Capture the cell that displays the provided text and extract its (x, y) central coordinate. 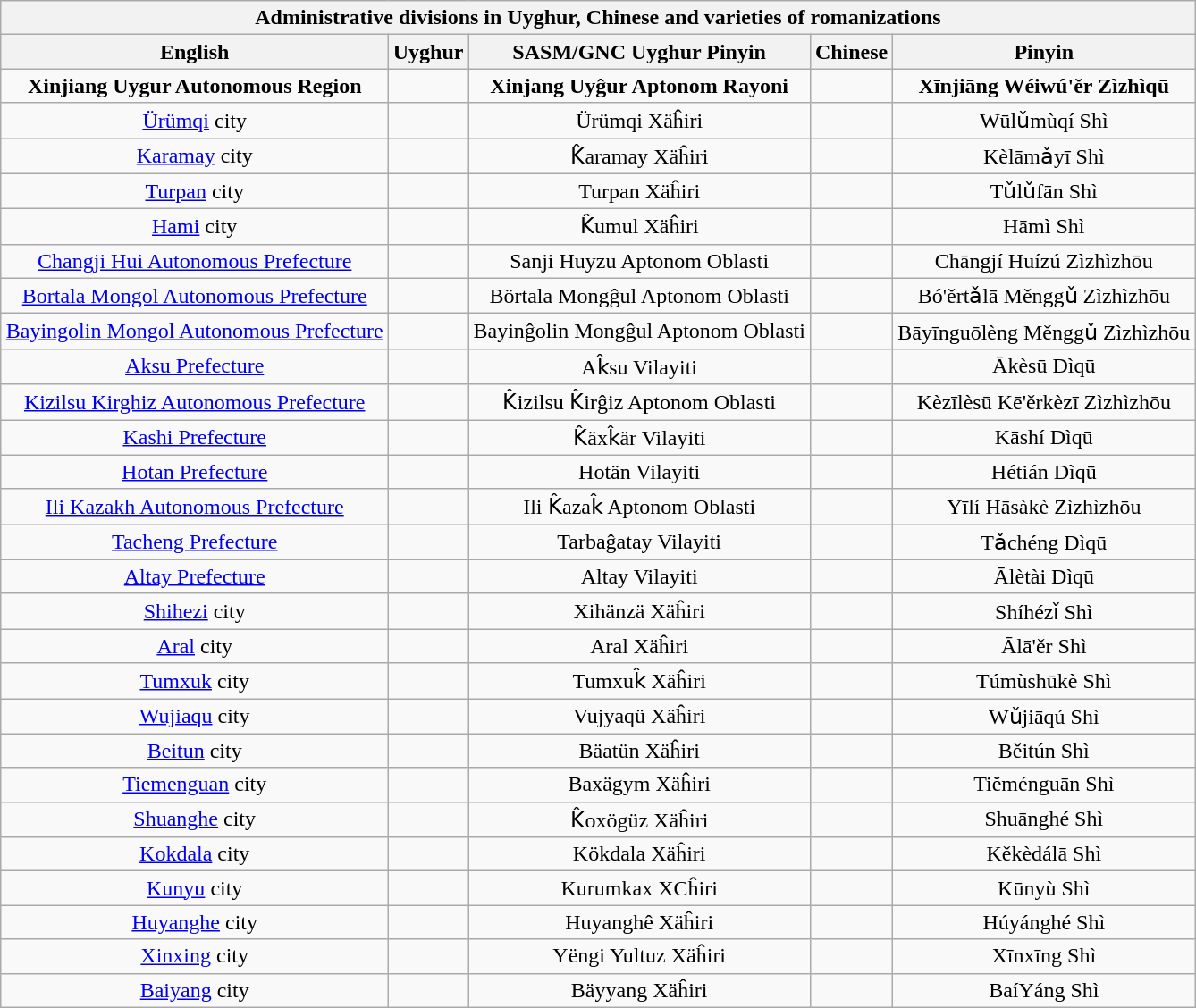
Ak̂su Vilayiti (639, 366)
Kunyu city (195, 888)
Tiĕménguān Shì (1044, 785)
Baiyang city (195, 990)
Hāmì Shì (1044, 227)
Aral Xäĥiri (639, 646)
Ākèsū Dìqū (1044, 366)
Xīnxīng Shì (1044, 956)
Hotän Vilayiti (639, 472)
Sanji Huyzu Aptonom Oblasti (639, 261)
Shihezi city (195, 611)
K̂aramay Xäĥiri (639, 155)
Kāshí Dìqū (1044, 438)
Shuānghé Shì (1044, 819)
K̂umul Xäĥiri (639, 227)
Kashi Prefecture (195, 438)
Húyánghé Shì (1044, 922)
Bó'ěrtǎlā Měnggǔ Zìzhìzhōu (1044, 296)
Aksu Prefecture (195, 366)
Shuanghe city (195, 819)
Kizilsu Kirghiz Autonomous Prefecture (195, 402)
Hotan Prefecture (195, 472)
Ürümqi Xäĥiri (639, 121)
Pinyin (1044, 52)
Administrative divisions in Uyghur, Chinese and varieties of romanizations (598, 18)
Vujyaqü Xäĥiri (639, 717)
Tǎchéng Dìqū (1044, 542)
Bāyīnguōlèng Měnggǔ Zìzhìzhōu (1044, 332)
Bayinĝolin Mongĝul Aptonom Oblasti (639, 332)
Beitun city (195, 751)
Tumxuk city (195, 681)
Bäyyang Xäĥiri (639, 990)
Huyanghe city (195, 922)
Tarbaĝatay Vilayiti (639, 542)
Kökdala Xäĥiri (639, 854)
Changji Hui Autonomous Prefecture (195, 261)
Tiemenguan city (195, 785)
Uyghur (428, 52)
Kūnyù Shì (1044, 888)
Tumxuk̂ Xäĥiri (639, 681)
Ili Kazakh Autonomous Prefecture (195, 507)
K̂äxk̂är Vilayiti (639, 438)
K̂izilsu K̂irĝiz Aptonom Oblasti (639, 402)
Túmùshūkè Shì (1044, 681)
Yīlí Hāsàkè Zìzhìzhōu (1044, 507)
Kěkèdálā Shì (1044, 854)
Xinxing city (195, 956)
BaíYáng Shì (1044, 990)
Xihänzä Xäĥiri (639, 611)
Bortala Mongol Autonomous Prefecture (195, 296)
Wujiaqu city (195, 717)
Kokdala city (195, 854)
Wūlǔmùqí Shì (1044, 121)
Altay Prefecture (195, 576)
Altay Vilayiti (639, 576)
SASM/GNC Uyghur Pinyin (639, 52)
Kurumkax XCĥiri (639, 888)
Aral city (195, 646)
K̂oxögüz Xäĥiri (639, 819)
Hami city (195, 227)
Wǔjiāqú Shì (1044, 717)
Tacheng Prefecture (195, 542)
Chinese (851, 52)
Turpan Xäĥiri (639, 191)
Turpan city (195, 191)
Běitún Shì (1044, 751)
Xinjiang Uygur Autonomous Region (195, 86)
Kèlāmǎyī Shì (1044, 155)
Tǔlǔfān Shì (1044, 191)
Yëngi Yultuz Xäĥiri (639, 956)
Bäatün Xäĥiri (639, 751)
Ürümqi city (195, 121)
Ālètài Dìqū (1044, 576)
Ili K̂azak̂ Aptonom Oblasti (639, 507)
Bayingolin Mongol Autonomous Prefecture (195, 332)
Ālā'ěr Shì (1044, 646)
Hétián Dìqū (1044, 472)
Kèzīlèsū Kē'ěrkèzī Zìzhìzhōu (1044, 402)
Baxägym Xäĥiri (639, 785)
Shíhézǐ Shì (1044, 611)
Chāngjí Huízú Zìzhìzhōu (1044, 261)
English (195, 52)
Xinjang Uyĝur Aptonom Rayoni (639, 86)
Xīnjiāng Wéiwú'ěr Zìzhìqū (1044, 86)
Börtala Mongĝul Aptonom Oblasti (639, 296)
Karamay city (195, 155)
Huyanghê Xäĥiri (639, 922)
